Find where the given text appears and provide that cell's center as [x, y] coordinate. 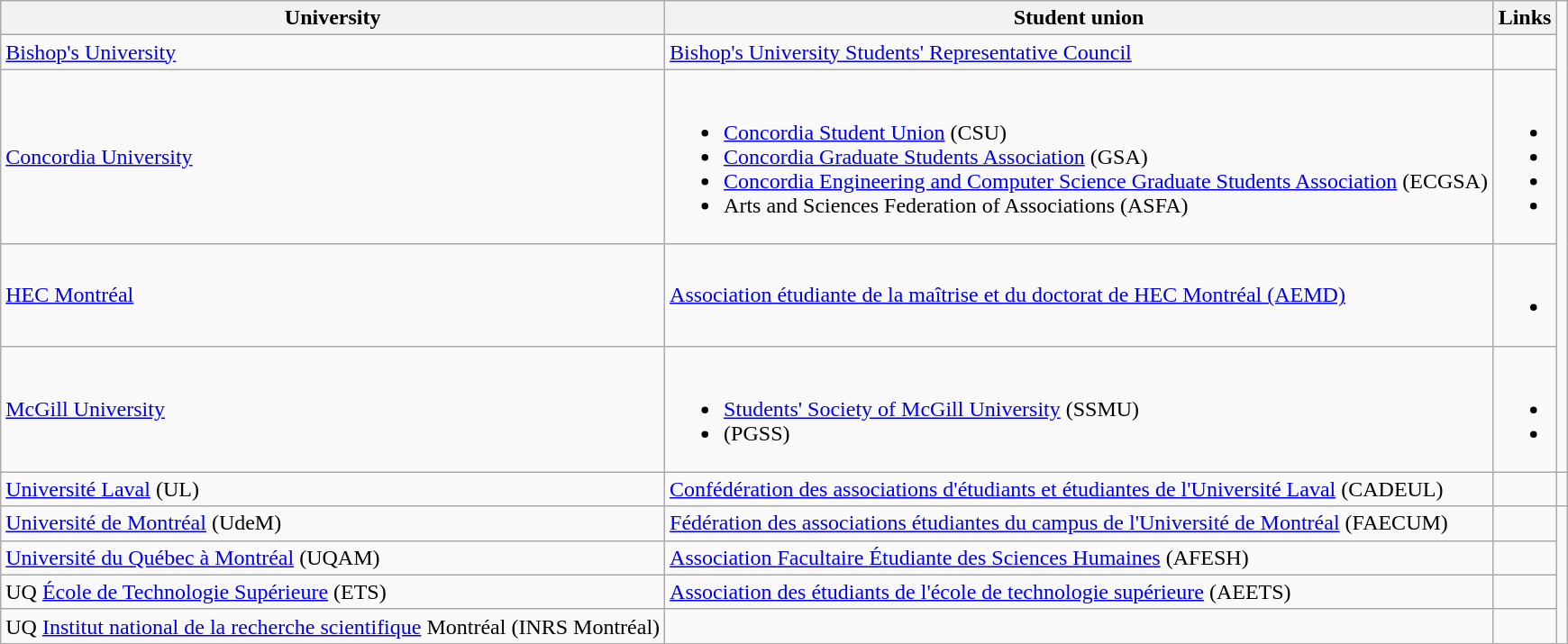
Association Facultaire Étudiante des Sciences Humaines (AFESH) [1080, 558]
Fédération des associations étudiantes du campus de l'Université de Montréal (FAECUM) [1080, 523]
Bishop's University Students' Representative Council [1080, 52]
McGill University [333, 409]
UQ Institut national de la recherche scientifique Montréal (INRS Montréal) [333, 626]
Links [1525, 18]
Student union [1080, 18]
Association des étudiants de l'école de technologie supérieure (AEETS) [1080, 592]
Université de Montréal (UdeM) [333, 523]
Université Laval (UL) [333, 489]
Association étudiante de la maîtrise et du doctorat de HEC Montréal (AEMD) [1080, 295]
HEC Montréal [333, 295]
Students' Society of McGill University (SSMU) (PGSS) [1080, 409]
UQ École de Technologie Supérieure (ETS) [333, 592]
Université du Québec à Montréal (UQAM) [333, 558]
University [333, 18]
Confédération des associations d'étudiants et étudiantes de l'Université Laval (CADEUL) [1080, 489]
Concordia University [333, 157]
Bishop's University [333, 52]
